Return the [x, y] coordinate for the center point of the cell that contains the specified text.  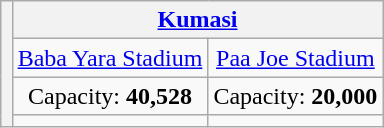
Kumasi [198, 20]
Paa Joe Stadium [296, 58]
Baba Yara Stadium [110, 58]
Capacity: 40,528 [110, 96]
Capacity: 20,000 [296, 96]
